Scan for the cell matching the given text and deliver its (x, y) coordinate at center. 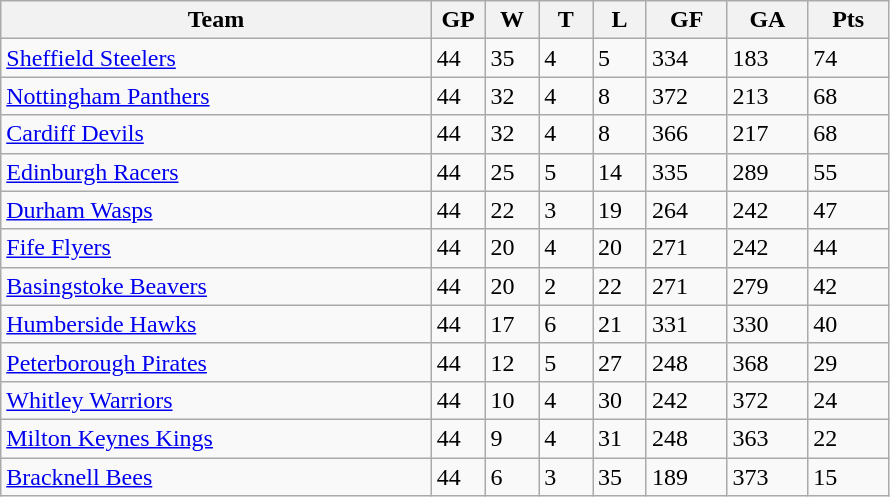
15 (848, 477)
2 (566, 286)
Fife Flyers (216, 248)
Cardiff Devils (216, 134)
GP (458, 20)
14 (620, 172)
Bracknell Bees (216, 477)
363 (768, 438)
264 (686, 210)
330 (768, 324)
31 (620, 438)
GF (686, 20)
12 (512, 362)
L (620, 20)
55 (848, 172)
40 (848, 324)
279 (768, 286)
Nottingham Panthers (216, 96)
9 (512, 438)
Humberside Hawks (216, 324)
366 (686, 134)
Durham Wasps (216, 210)
30 (620, 400)
368 (768, 362)
24 (848, 400)
42 (848, 286)
17 (512, 324)
21 (620, 324)
373 (768, 477)
T (566, 20)
Edinburgh Racers (216, 172)
GA (768, 20)
74 (848, 58)
334 (686, 58)
335 (686, 172)
Basingstoke Beavers (216, 286)
27 (620, 362)
Sheffield Steelers (216, 58)
10 (512, 400)
183 (768, 58)
Milton Keynes Kings (216, 438)
289 (768, 172)
Pts (848, 20)
189 (686, 477)
19 (620, 210)
331 (686, 324)
213 (768, 96)
Team (216, 20)
Whitley Warriors (216, 400)
29 (848, 362)
47 (848, 210)
25 (512, 172)
217 (768, 134)
Peterborough Pirates (216, 362)
W (512, 20)
